Detect which cell encompasses the target text, then output its [X, Y] center coordinate. 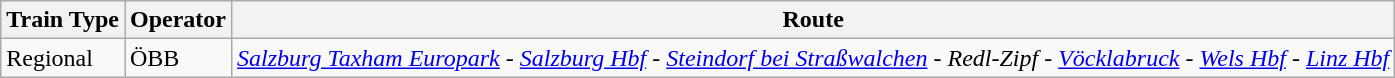
Salzburg Taxham Europark - Salzburg Hbf - Steindorf bei Straßwalchen - Redl-Zipf - Vöcklabruck - Wels Hbf - Linz Hbf [814, 58]
Route [814, 20]
ÖBB [178, 58]
Regional [63, 58]
Train Type [63, 20]
Operator [178, 20]
